Identify which cell holds the provided text, then report its (x, y) central coordinate. 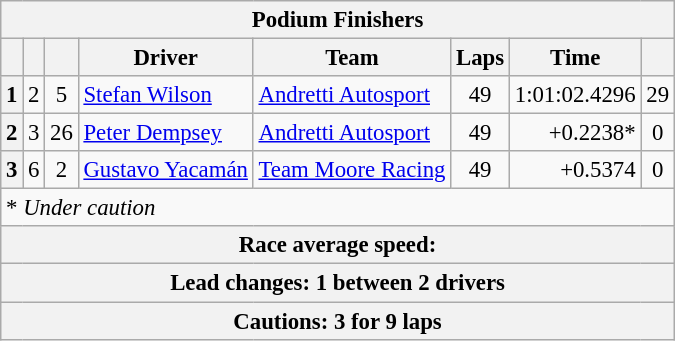
1 (12, 95)
26 (62, 133)
+0.5374 (574, 170)
Driver (166, 58)
Podium Finishers (338, 20)
Time (574, 58)
Team Moore Racing (352, 170)
5 (62, 95)
+0.2238* (574, 133)
Cautions: 3 for 9 laps (338, 321)
6 (34, 170)
Laps (480, 58)
Gustavo Yacamán (166, 170)
29 (658, 95)
Stefan Wilson (166, 95)
* Under caution (338, 208)
Race average speed: (338, 245)
1:01:02.4296 (574, 95)
Peter Dempsey (166, 133)
Lead changes: 1 between 2 drivers (338, 283)
Team (352, 58)
